Detect which cell encompasses the target text, then output its (x, y) center coordinate. 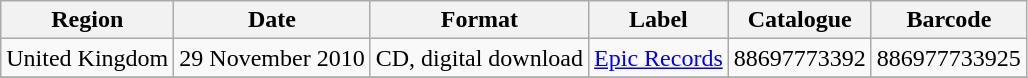
29 November 2010 (272, 58)
CD, digital download (479, 58)
Format (479, 20)
Epic Records (659, 58)
United Kingdom (88, 58)
Catalogue (800, 20)
Region (88, 20)
Barcode (948, 20)
Label (659, 20)
88697773392 (800, 58)
Date (272, 20)
886977733925 (948, 58)
